Identify which cell holds the provided text, then report its (x, y) central coordinate. 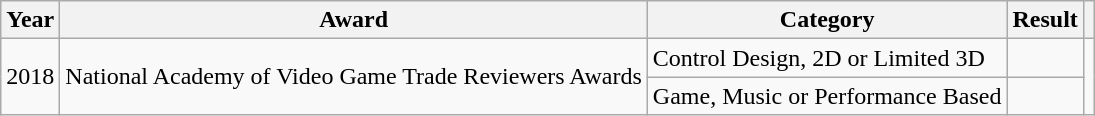
Category (827, 20)
National Academy of Video Game Trade Reviewers Awards (354, 77)
2018 (30, 77)
Game, Music or Performance Based (827, 96)
Award (354, 20)
Year (30, 20)
Result (1045, 20)
Control Design, 2D or Limited 3D (827, 58)
